Detect which cell encompasses the target text, then output its [X, Y] center coordinate. 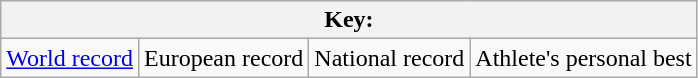
Athlete's personal best [584, 58]
European record [223, 58]
World record [70, 58]
Key: [349, 20]
National record [390, 58]
